Identify which cell holds the provided text, then report its [X, Y] central coordinate. 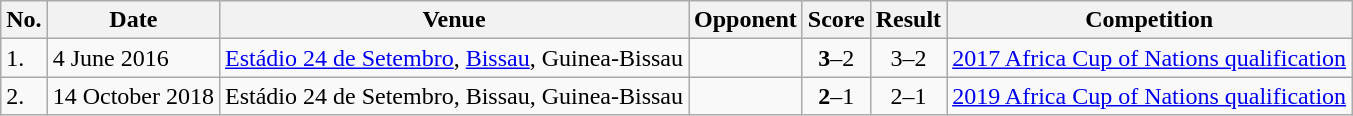
No. [24, 20]
14 October 2018 [133, 96]
Result [908, 20]
Score [836, 20]
2019 Africa Cup of Nations qualification [1150, 96]
1. [24, 58]
Venue [454, 20]
Opponent [746, 20]
Date [133, 20]
2017 Africa Cup of Nations qualification [1150, 58]
4 June 2016 [133, 58]
Competition [1150, 20]
2. [24, 96]
